For the text-containing cell, return its midpoint in [X, Y] coordinate format. 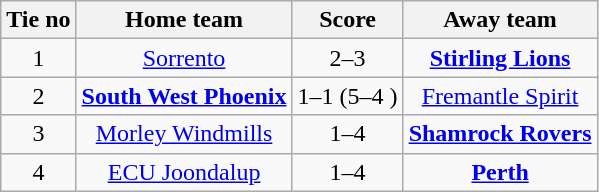
1 [38, 58]
3 [38, 134]
Tie no [38, 20]
South West Phoenix [184, 96]
ECU Joondalup [184, 172]
Home team [184, 20]
Shamrock Rovers [500, 134]
Away team [500, 20]
Fremantle Spirit [500, 96]
2–3 [348, 58]
Score [348, 20]
Stirling Lions [500, 58]
Perth [500, 172]
Sorrento [184, 58]
1–1 (5–4 ) [348, 96]
Morley Windmills [184, 134]
4 [38, 172]
2 [38, 96]
